Output the (x, y) coordinate of the center of the cell containing the given text.  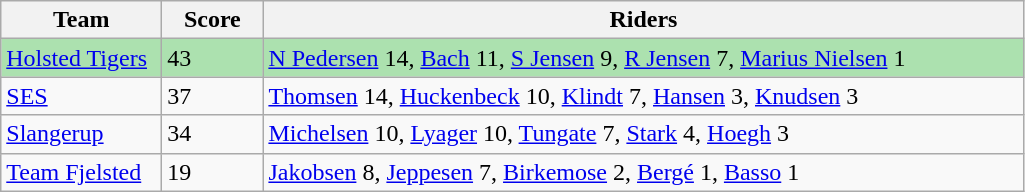
N Pedersen 14, Bach 11, S Jensen 9, R Jensen 7, Marius Nielsen 1 (644, 58)
37 (212, 96)
SES (82, 96)
Thomsen 14, Huckenbeck 10, Klindt 7, Hansen 3, Knudsen 3 (644, 96)
Team (82, 20)
Riders (644, 20)
Michelsen 10, Lyager 10, Tungate 7, Stark 4, Hoegh 3 (644, 134)
34 (212, 134)
Team Fjelsted (82, 172)
19 (212, 172)
Slangerup (82, 134)
43 (212, 58)
Holsted Tigers (82, 58)
Jakobsen 8, Jeppesen 7, Birkemose 2, Bergé 1, Basso 1 (644, 172)
Score (212, 20)
